Scan for the cell matching the given text and deliver its (X, Y) coordinate at center. 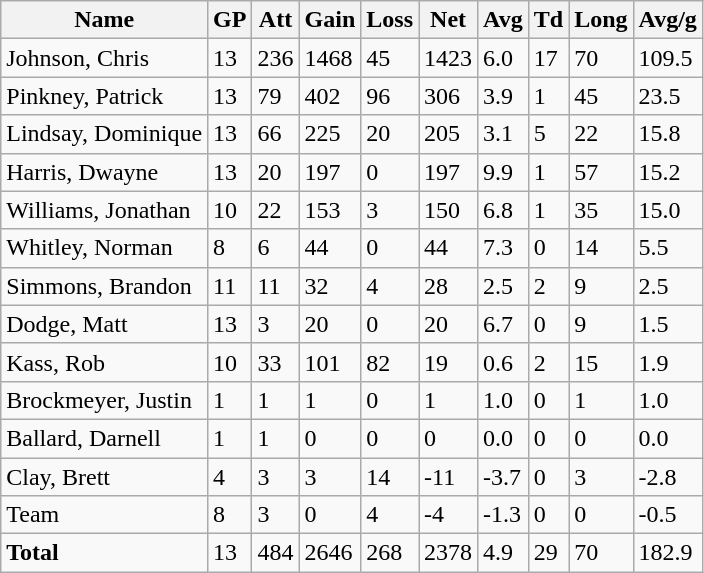
35 (601, 210)
1.5 (668, 324)
15.2 (668, 172)
225 (330, 134)
153 (330, 210)
Team (104, 515)
Ballard, Darnell (104, 438)
19 (448, 362)
268 (390, 553)
6.8 (504, 210)
Total (104, 553)
15.8 (668, 134)
-2.8 (668, 477)
3.1 (504, 134)
109.5 (668, 58)
Dodge, Matt (104, 324)
Simmons, Brandon (104, 286)
96 (390, 96)
23.5 (668, 96)
Lindsay, Dominique (104, 134)
Williams, Jonathan (104, 210)
79 (276, 96)
Loss (390, 20)
2378 (448, 553)
Kass, Rob (104, 362)
Name (104, 20)
28 (448, 286)
7.3 (504, 248)
0.6 (504, 362)
Net (448, 20)
15 (601, 362)
182.9 (668, 553)
4.9 (504, 553)
66 (276, 134)
15.0 (668, 210)
Pinkney, Patrick (104, 96)
1423 (448, 58)
402 (330, 96)
6 (276, 248)
29 (548, 553)
101 (330, 362)
Johnson, Chris (104, 58)
Avg (504, 20)
33 (276, 362)
2646 (330, 553)
9.9 (504, 172)
3.9 (504, 96)
6.0 (504, 58)
-0.5 (668, 515)
Long (601, 20)
6.7 (504, 324)
236 (276, 58)
1468 (330, 58)
82 (390, 362)
150 (448, 210)
32 (330, 286)
5.5 (668, 248)
Clay, Brett (104, 477)
Att (276, 20)
Gain (330, 20)
-1.3 (504, 515)
Brockmeyer, Justin (104, 400)
1.9 (668, 362)
Harris, Dwayne (104, 172)
GP (230, 20)
Td (548, 20)
-3.7 (504, 477)
484 (276, 553)
Whitley, Norman (104, 248)
306 (448, 96)
-4 (448, 515)
17 (548, 58)
Avg/g (668, 20)
5 (548, 134)
-11 (448, 477)
205 (448, 134)
57 (601, 172)
